Extract the [X, Y] coordinate from the center of the cell holding the provided text.  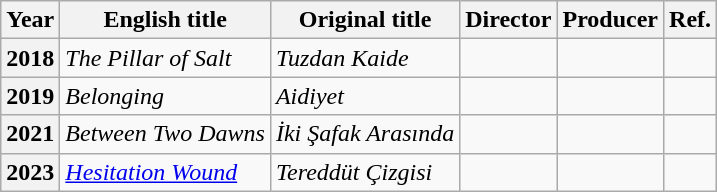
2019 [30, 96]
Year [30, 20]
Director [508, 20]
Belonging [166, 96]
Tereddüt Çizgisi [364, 172]
English title [166, 20]
2023 [30, 172]
İki Şafak Arasında [364, 134]
2018 [30, 58]
Original title [364, 20]
Ref. [690, 20]
The Pillar of Salt [166, 58]
Producer [610, 20]
Aidiyet [364, 96]
2021 [30, 134]
Between Two Dawns [166, 134]
Tuzdan Kaide [364, 58]
Hesitation Wound [166, 172]
